Identify which cell holds the provided text, then report its [x, y] central coordinate. 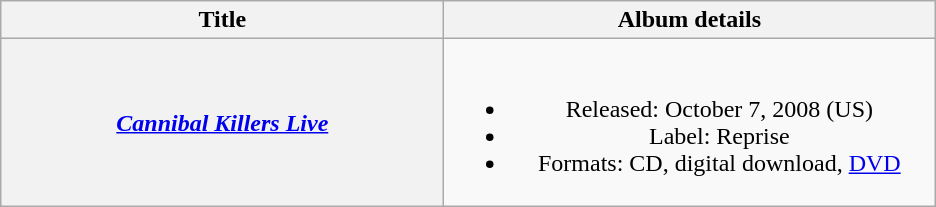
Cannibal Killers Live [222, 122]
Released: October 7, 2008 (US)Label: RepriseFormats: CD, digital download, DVD [690, 122]
Title [222, 20]
Album details [690, 20]
